Identify which cell holds the provided text, then report its (x, y) central coordinate. 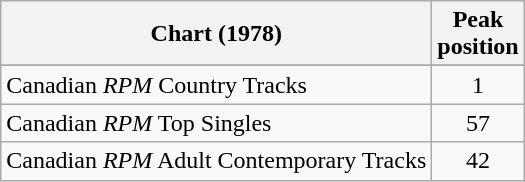
Chart (1978) (216, 34)
Canadian RPM Country Tracks (216, 85)
Peakposition (478, 34)
1 (478, 85)
Canadian RPM Top Singles (216, 123)
42 (478, 161)
Canadian RPM Adult Contemporary Tracks (216, 161)
57 (478, 123)
